Return the [X, Y] coordinate for the center point of the cell that contains the specified text.  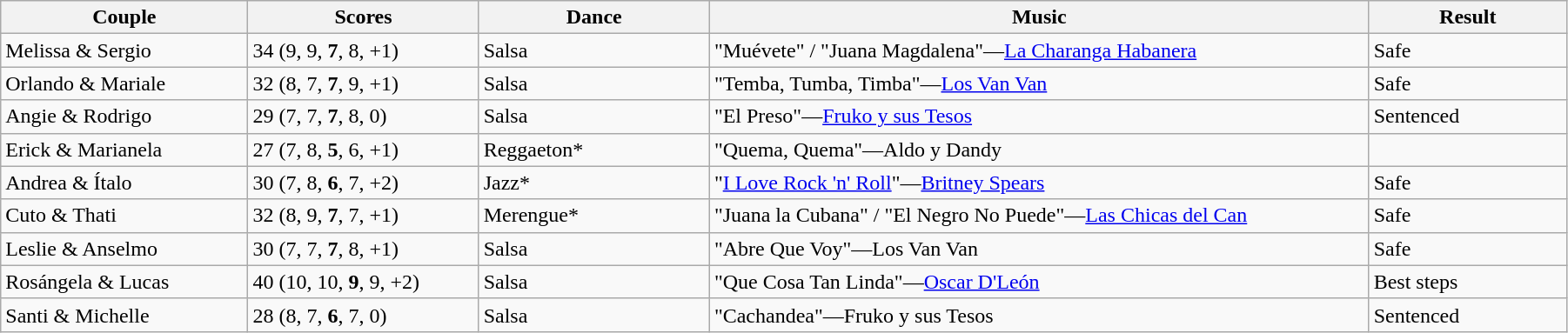
"I Love Rock 'n' Roll"—Britney Spears [1039, 183]
Best steps [1467, 282]
"Temba, Tumba, Timba"—Los Van Van [1039, 83]
Reggaeton* [593, 150]
"Que Cosa Tan Linda"—Oscar D'León [1039, 282]
Couple [124, 17]
Angie & Rodrigo [124, 117]
"El Preso"—Fruko y sus Tesos [1039, 117]
"Abre Que Voy"—Los Van Van [1039, 249]
27 (7, 8, 5, 6, +1) [364, 150]
Andrea & Ítalo [124, 183]
"Juana la Cubana" / "El Negro No Puede"—Las Chicas del Can [1039, 216]
Erick & Marianela [124, 150]
32 (8, 7, 7, 9, +1) [364, 83]
30 (7, 8, 6, 7, +2) [364, 183]
"Muévete" / "Juana Magdalena"—La Charanga Habanera [1039, 50]
Leslie & Anselmo [124, 249]
28 (8, 7, 6, 7, 0) [364, 315]
Jazz* [593, 183]
32 (8, 9, 7, 7, +1) [364, 216]
"Quema, Quema"—Aldo y Dandy [1039, 150]
Santi & Michelle [124, 315]
Orlando & Mariale [124, 83]
Melissa & Sergio [124, 50]
"Cachandea"—Fruko y sus Tesos [1039, 315]
Music [1039, 17]
Scores [364, 17]
Cuto & Thati [124, 216]
Dance [593, 17]
Rosángela & Lucas [124, 282]
29 (7, 7, 7, 8, 0) [364, 117]
Merengue* [593, 216]
30 (7, 7, 7, 8, +1) [364, 249]
40 (10, 10, 9, 9, +2) [364, 282]
Result [1467, 17]
34 (9, 9, 7, 8, +1) [364, 50]
